Extract the (X, Y) coordinate from the center of the cell holding the provided text.  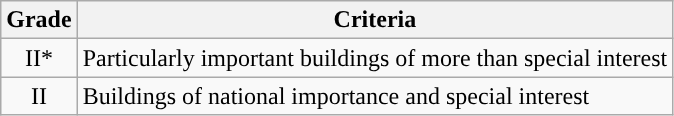
II (39, 96)
Particularly important buildings of more than special interest (375, 58)
Criteria (375, 20)
Buildings of national importance and special interest (375, 96)
Grade (39, 20)
II* (39, 58)
